Pinpoint the cell where the given text exists, returning its (X, Y) midpoint coordinate. 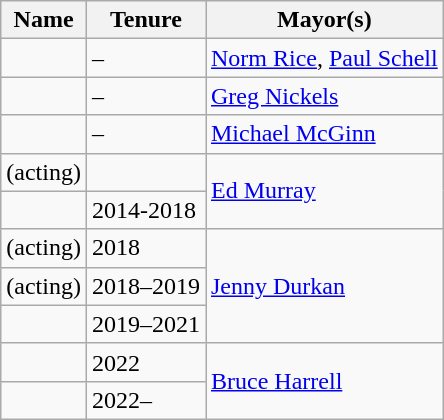
Norm Rice, Paul Schell (325, 58)
2018–2019 (146, 286)
2018 (146, 248)
2019–2021 (146, 324)
2022 (146, 362)
2014-2018 (146, 210)
Jenny Durkan (325, 286)
Name (44, 20)
Michael McGinn (325, 134)
Tenure (146, 20)
Bruce Harrell (325, 381)
Greg Nickels (325, 96)
Ed Murray (325, 191)
Mayor(s) (325, 20)
2022– (146, 400)
